Search for the cell housing the specified text and yield its [X, Y] center coordinate. 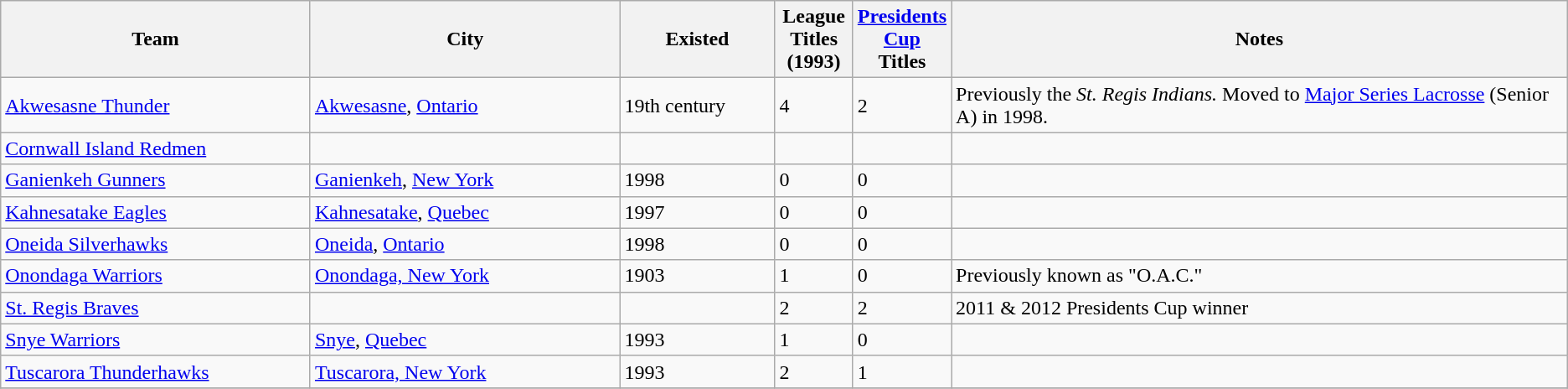
4 [814, 106]
Tuscarora, New York [464, 371]
Akwesasne Thunder [156, 106]
Ganienkeh, New York [464, 180]
Kahnesatake, Quebec [464, 212]
1997 [697, 212]
Tuscarora Thunderhawks [156, 371]
2011 & 2012 Presidents Cup winner [1260, 308]
Onondaga Warriors [156, 276]
Onondaga, New York [464, 276]
Ganienkeh Gunners [156, 180]
Snye Warriors [156, 340]
Team [156, 39]
Notes [1260, 39]
Kahnesatake Eagles [156, 212]
Snye, Quebec [464, 340]
Oneida, Ontario [464, 244]
Previously the St. Regis Indians. Moved to Major Series Lacrosse (Senior A) in 1998. [1260, 106]
19th century [697, 106]
Akwesasne, Ontario [464, 106]
Presidents Cup Titles [901, 39]
1903 [697, 276]
Previously known as "O.A.C." [1260, 276]
City [464, 39]
Existed [697, 39]
St. Regis Braves [156, 308]
Cornwall Island Redmen [156, 148]
League Titles (1993) [814, 39]
Oneida Silverhawks [156, 244]
